Provide the (X, Y) coordinate of the cell's center where the given text is located.  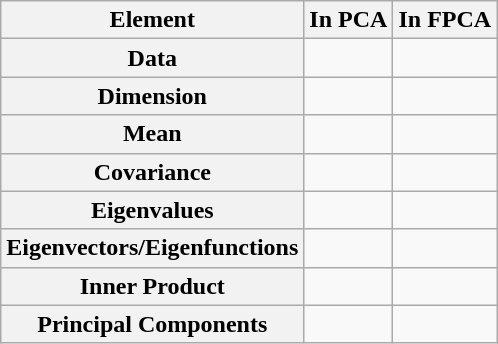
Eigenvectors/Eigenfunctions (152, 248)
In FPCA (445, 20)
Data (152, 58)
Principal Components (152, 324)
Inner Product (152, 286)
Element (152, 20)
Covariance (152, 172)
Eigenvalues (152, 210)
In PCA (348, 20)
Mean (152, 134)
Dimension (152, 96)
